Search for the cell housing the specified text and yield its (x, y) center coordinate. 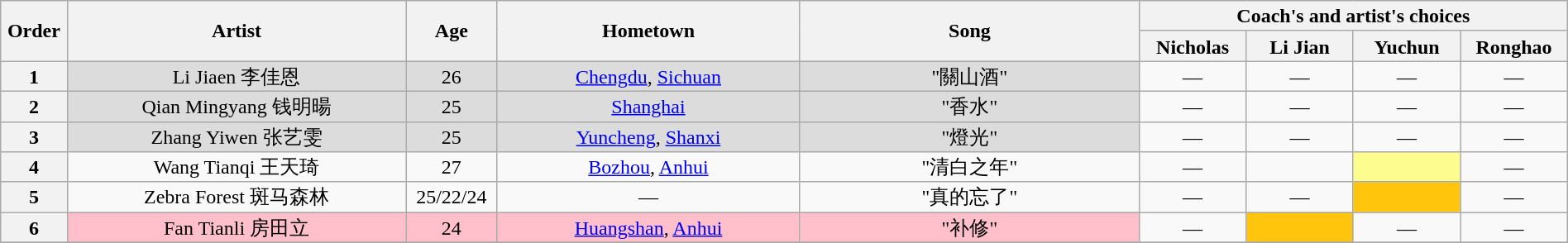
Nicholas (1193, 46)
5 (34, 197)
2 (34, 106)
Artist (237, 31)
"燈光" (969, 137)
25/22/24 (452, 197)
Li Jiaen 李佳恩 (237, 76)
4 (34, 167)
Zhang Yiwen 张艺雯 (237, 137)
Order (34, 31)
Zebra Forest 斑马森林 (237, 197)
"關山酒" (969, 76)
27 (452, 167)
Bozhou, Anhui (648, 167)
Yuchun (1406, 46)
"香水" (969, 106)
Hometown (648, 31)
Shanghai (648, 106)
26 (452, 76)
Ronghao (1514, 46)
Wang Tianqi 王天琦 (237, 167)
Chengdu, Sichuan (648, 76)
1 (34, 76)
Qian Mingyang 钱明暘 (237, 106)
Li Jian (1300, 46)
Song (969, 31)
3 (34, 137)
24 (452, 228)
Huangshan, Anhui (648, 228)
6 (34, 228)
Age (452, 31)
"清白之年" (969, 167)
"真的忘了" (969, 197)
"补修" (969, 228)
Yuncheng, Shanxi (648, 137)
Coach's and artist's choices (1353, 17)
Fan Tianli 房田立 (237, 228)
